Extract the [x, y] coordinate from the center of the cell holding the provided text.  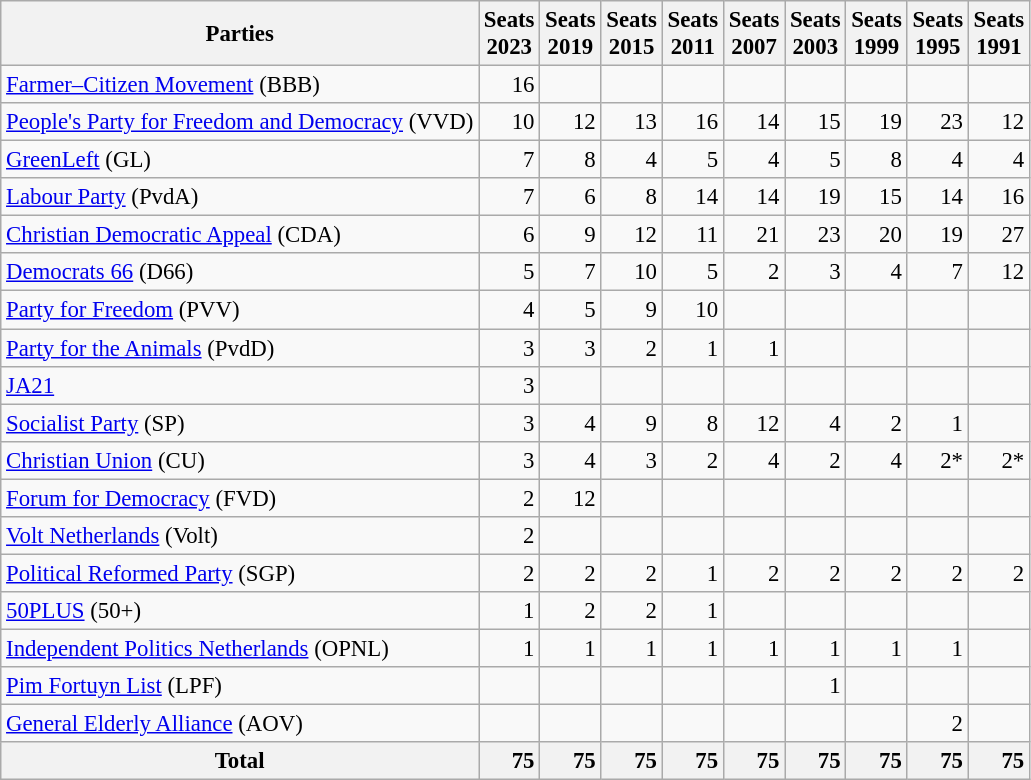
Party for the Animals (PvdD) [240, 348]
General Elderly Alliance (AOV) [240, 724]
Volt Netherlands (Volt) [240, 536]
13 [632, 122]
Parties [240, 34]
Total [240, 761]
Pim Fortuyn List (LPF) [240, 686]
Forum for Democracy (FVD) [240, 498]
20 [876, 235]
Seats 1991 [998, 34]
Seats 1995 [938, 34]
GreenLeft (GL) [240, 160]
Democrats 66 (D66) [240, 273]
Christian Democratic Appeal (CDA) [240, 235]
21 [754, 235]
Independent Politics Netherlands (OPNL) [240, 648]
11 [692, 235]
Seats 2023 [510, 34]
Seats 2015 [632, 34]
50PLUS (50+) [240, 611]
27 [998, 235]
People's Party for Freedom and Democracy (VVD) [240, 122]
Farmer–Citizen Movement (BBB) [240, 85]
Labour Party (PvdA) [240, 197]
Seats 2003 [816, 34]
Seats 1999 [876, 34]
Party for Freedom (PVV) [240, 310]
Seats 2007 [754, 34]
Seats 2011 [692, 34]
Socialist Party (SP) [240, 423]
JA21 [240, 385]
Christian Union (CU) [240, 460]
Seats 2019 [570, 34]
Political Reformed Party (SGP) [240, 573]
